For the text-containing cell, return its midpoint in (x, y) coordinate format. 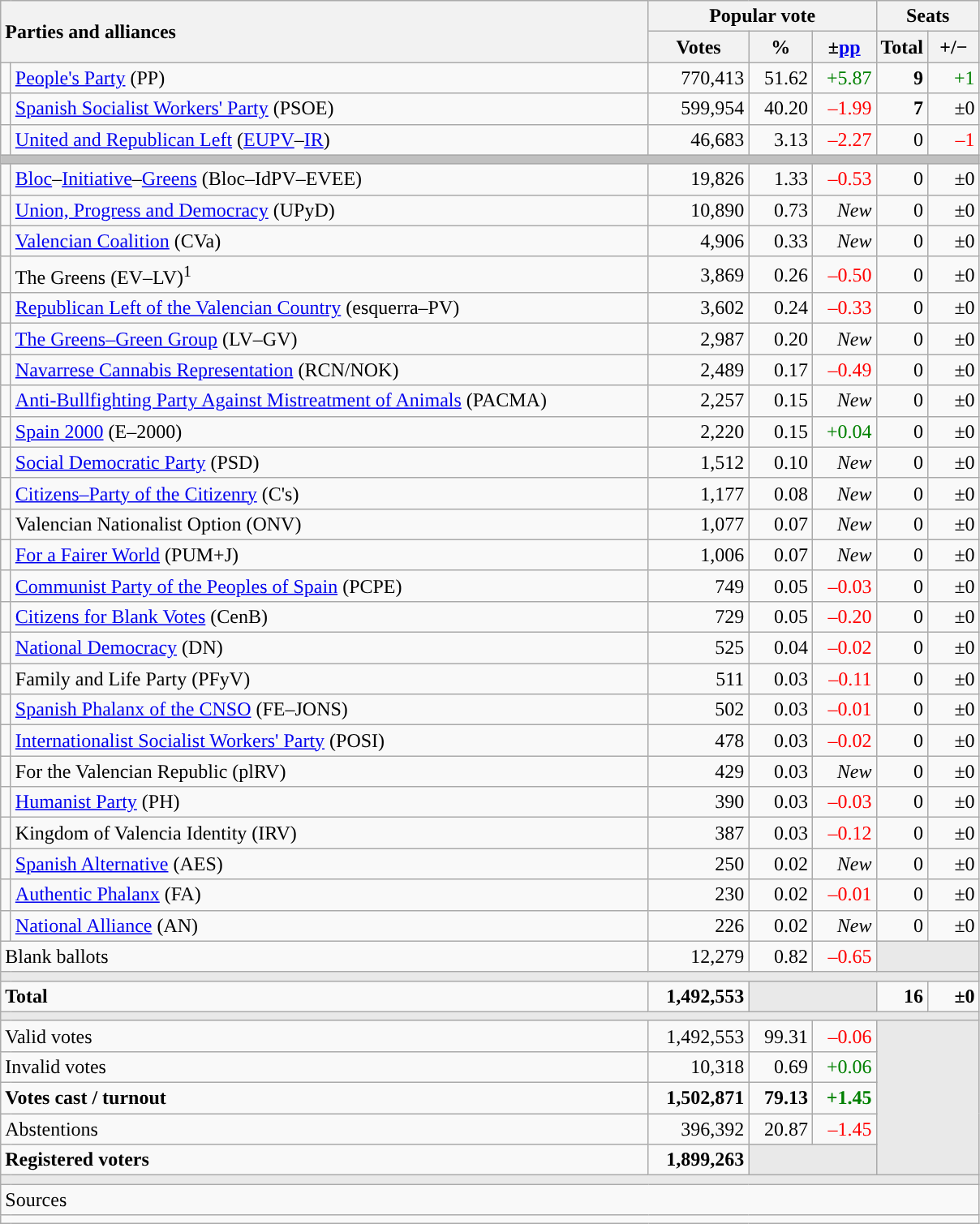
Spanish Phalanx of the CNSO (FE–JONS) (329, 710)
2,489 (698, 370)
9 (902, 78)
Republican Left of the Valencian Country (esquerra–PV) (329, 308)
40.20 (780, 109)
99.31 (780, 1036)
387 (698, 833)
–0.53 (844, 179)
1,512 (698, 462)
1,077 (698, 524)
Internationalist Socialist Workers' Party (POSI) (329, 741)
396,392 (698, 1129)
20.87 (780, 1129)
+1.45 (844, 1098)
79.13 (780, 1098)
The Greens (EV–LV)1 (329, 274)
230 (698, 895)
0.82 (780, 956)
0.24 (780, 308)
2,220 (698, 432)
250 (698, 864)
10,318 (698, 1067)
729 (698, 616)
–0.06 (844, 1036)
Votes (698, 47)
1,502,871 (698, 1098)
3,869 (698, 274)
226 (698, 926)
3,602 (698, 308)
429 (698, 771)
1,899,263 (698, 1160)
Social Democratic Party (PSD) (329, 462)
Valencian Coalition (CVa) (329, 241)
–0.65 (844, 956)
0.69 (780, 1067)
0.73 (780, 210)
+/− (954, 47)
Invalid votes (325, 1067)
502 (698, 710)
0.33 (780, 241)
–1.45 (844, 1129)
Votes cast / turnout (325, 1098)
–1 (954, 140)
478 (698, 741)
National Alliance (AN) (329, 926)
For a Fairer World (PUM+J) (329, 555)
–0.49 (844, 370)
–0.12 (844, 833)
Citizens for Blank Votes (CenB) (329, 616)
3.13 (780, 140)
16 (902, 996)
National Democracy (DN) (329, 648)
12,279 (698, 956)
–0.11 (844, 679)
Valencian Nationalist Option (ONV) (329, 524)
749 (698, 586)
–2.27 (844, 140)
Communist Party of the Peoples of Spain (PCPE) (329, 586)
Abstentions (325, 1129)
51.62 (780, 78)
Spanish Socialist Workers' Party (PSOE) (329, 109)
Valid votes (325, 1036)
Citizens–Party of the Citizenry (C's) (329, 493)
Humanist Party (PH) (329, 802)
0.04 (780, 648)
511 (698, 679)
770,413 (698, 78)
+5.87 (844, 78)
0.26 (780, 274)
–0.33 (844, 308)
19,826 (698, 179)
–0.20 (844, 616)
Kingdom of Valencia Identity (IRV) (329, 833)
Registered voters (325, 1160)
+1 (954, 78)
10,890 (698, 210)
Sources (490, 1200)
525 (698, 648)
0.10 (780, 462)
Anti-Bullfighting Party Against Mistreatment of Animals (PACMA) (329, 401)
Parties and alliances (325, 32)
2,987 (698, 339)
0.20 (780, 339)
Spain 2000 (E–2000) (329, 432)
–0.50 (844, 274)
4,906 (698, 241)
The Greens–Green Group (LV–GV) (329, 339)
±pp (844, 47)
1,006 (698, 555)
+0.04 (844, 432)
Blank ballots (325, 956)
Navarrese Cannabis Representation (RCN/NOK) (329, 370)
7 (902, 109)
% (780, 47)
Spanish Alternative (AES) (329, 864)
Union, Progress and Democracy (UPyD) (329, 210)
46,683 (698, 140)
0.17 (780, 370)
2,257 (698, 401)
599,954 (698, 109)
–1.99 (844, 109)
Bloc–Initiative–Greens (Bloc–IdPV–EVEE) (329, 179)
Family and Life Party (PFyV) (329, 679)
+0.06 (844, 1067)
United and Republican Left (EUPV–IR) (329, 140)
Seats (928, 16)
For the Valencian Republic (plRV) (329, 771)
Popular vote (763, 16)
0.08 (780, 493)
390 (698, 802)
1.33 (780, 179)
1,177 (698, 493)
People's Party (PP) (329, 78)
Authentic Phalanx (FA) (329, 895)
